Locate the cell with the specified text and output its [x, y] center coordinate. 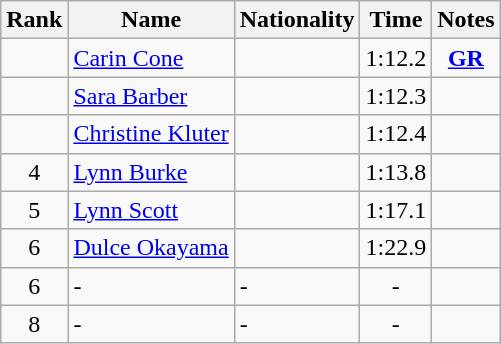
Rank [34, 20]
Carin Cone [151, 58]
Christine Kluter [151, 134]
GR [466, 58]
Notes [466, 20]
Nationality [297, 20]
1:13.8 [396, 172]
1:22.9 [396, 248]
Sara Barber [151, 96]
Lynn Burke [151, 172]
4 [34, 172]
1:17.1 [396, 210]
Time [396, 20]
8 [34, 324]
Lynn Scott [151, 210]
1:12.3 [396, 96]
1:12.2 [396, 58]
1:12.4 [396, 134]
Name [151, 20]
Dulce Okayama [151, 248]
5 [34, 210]
